Determine the [x, y] coordinate at the center of the cell enclosing the given text.  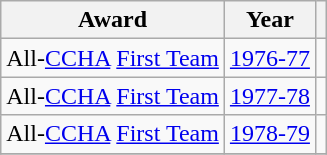
Award [113, 20]
1978-79 [270, 134]
1976-77 [270, 58]
Year [270, 20]
1977-78 [270, 96]
